For the text-containing cell, return its midpoint in (X, Y) coordinate format. 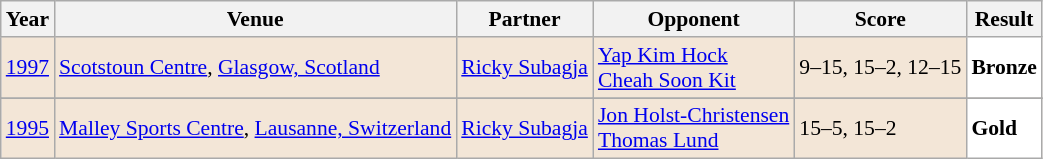
9–15, 15–2, 12–15 (880, 68)
15–5, 15–2 (880, 128)
Year (28, 19)
1997 (28, 68)
Opponent (694, 19)
1995 (28, 128)
Scotstoun Centre, Glasgow, Scotland (255, 68)
Score (880, 19)
Venue (255, 19)
Malley Sports Centre, Lausanne, Switzerland (255, 128)
Gold (1004, 128)
Bronze (1004, 68)
Yap Kim Hock Cheah Soon Kit (694, 68)
Partner (524, 19)
Jon Holst-Christensen Thomas Lund (694, 128)
Result (1004, 19)
